Detect which cell encompasses the target text, then output its [x, y] center coordinate. 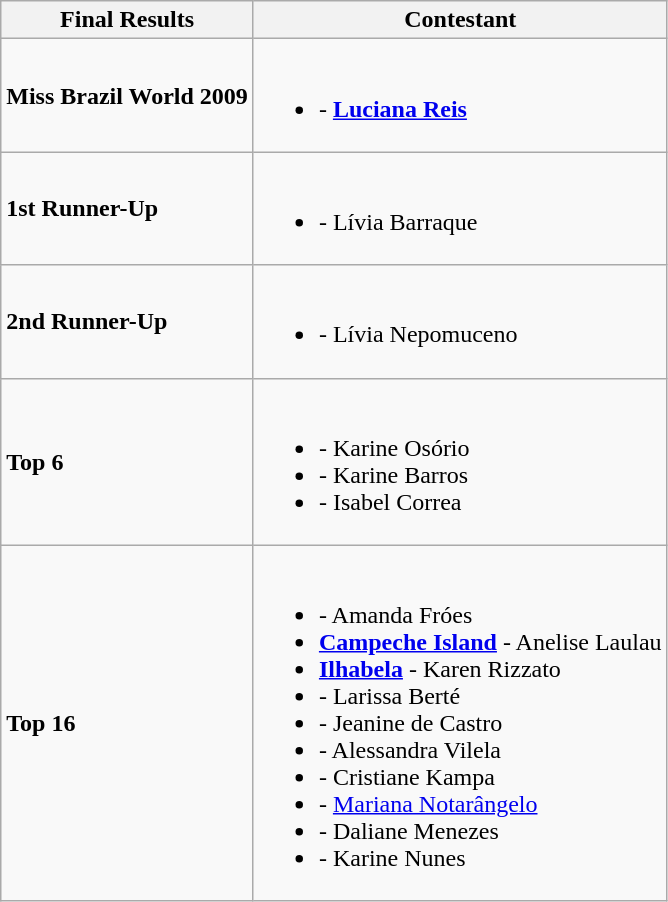
- Luciana Reis [460, 96]
- Karine Osório - Karine Barros - Isabel Correa [460, 462]
Top 6 [128, 462]
Contestant [460, 20]
Final Results [128, 20]
- Lívia Barraque [460, 208]
Top 16 [128, 723]
2nd Runner-Up [128, 322]
1st Runner-Up [128, 208]
Miss Brazil World 2009 [128, 96]
- Lívia Nepomuceno [460, 322]
